Output the [X, Y] coordinate of the center of the cell containing the given text.  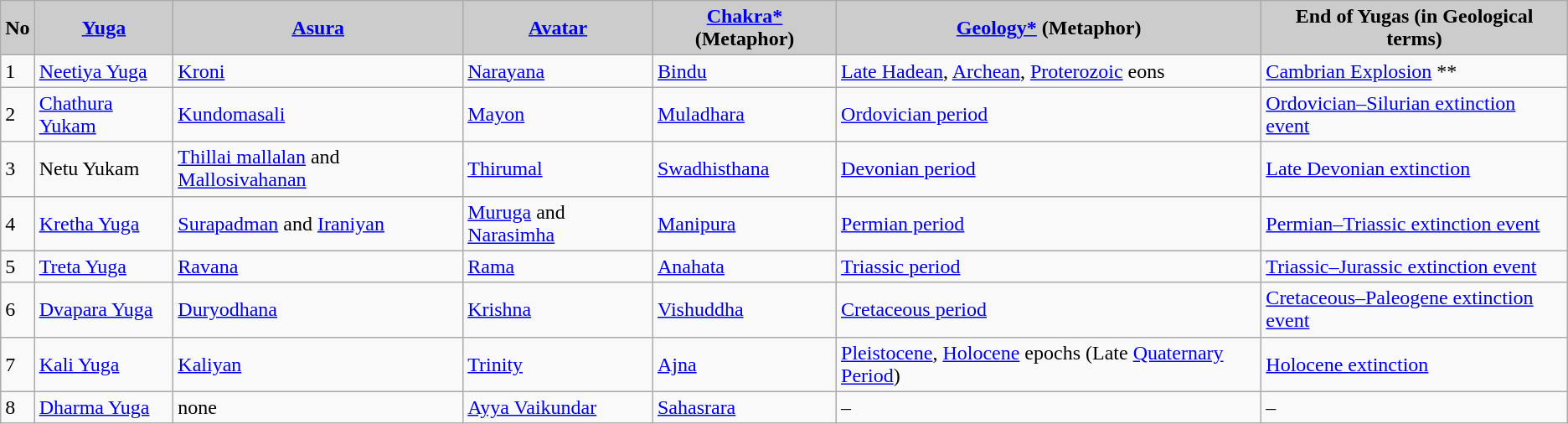
Anahata [744, 266]
Chakra* (Metaphor) [744, 28]
Triassic period [1049, 266]
none [318, 407]
Cretaceous period [1049, 310]
Devonian period [1049, 169]
Late Hadean, Archean, Proterozoic eons [1049, 71]
Muladhara [744, 114]
Manipura [744, 223]
Trinity [558, 364]
Dharma Yuga [104, 407]
No [18, 28]
8 [18, 407]
Late Devonian extinction [1414, 169]
Thillai mallalan and Mallosivahanan [318, 169]
5 [18, 266]
Pleistocene, Holocene epochs (Late Quaternary Period) [1049, 364]
Kretha Yuga [104, 223]
Neetiya Yuga [104, 71]
Avatar [558, 28]
Kundomasali [318, 114]
Ordovician–Silurian extinction event [1414, 114]
Ayya Vaikundar [558, 407]
Mayon [558, 114]
6 [18, 310]
Triassic–Jurassic extinction event [1414, 266]
3 [18, 169]
Bindu [744, 71]
Kali Yuga [104, 364]
Asura [318, 28]
1 [18, 71]
End of Yugas (in Geological terms) [1414, 28]
Cambrian Explosion ** [1414, 71]
Swadhisthana [744, 169]
Duryodhana [318, 310]
Kaliyan [318, 364]
Ordovician period [1049, 114]
Holocene extinction [1414, 364]
Krishna [558, 310]
Permian–Triassic extinction event [1414, 223]
Rama [558, 266]
Vishuddha [744, 310]
Cretaceous–Paleogene extinction event [1414, 310]
Treta Yuga [104, 266]
Geology* (Metaphor) [1049, 28]
Ravana [318, 266]
Netu Yukam [104, 169]
Surapadman and Iraniyan [318, 223]
Narayana [558, 71]
2 [18, 114]
Permian period [1049, 223]
4 [18, 223]
Yuga [104, 28]
Kroni [318, 71]
Muruga and Narasimha [558, 223]
7 [18, 364]
Ajna [744, 364]
Sahasrara [744, 407]
Chathura Yukam [104, 114]
Thirumal [558, 169]
Dvapara Yuga [104, 310]
